Extract the [X, Y] coordinate from the center of the cell holding the provided text.  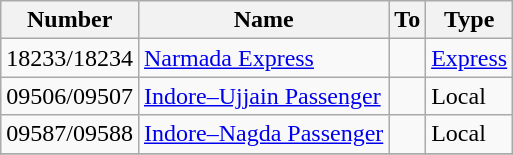
Express [470, 58]
Indore–Nagda Passenger [263, 134]
18233/18234 [70, 58]
09587/09588 [70, 134]
Indore–Ujjain Passenger [263, 96]
Type [470, 20]
Number [70, 20]
Name [263, 20]
To [408, 20]
09506/09507 [70, 96]
Narmada Express [263, 58]
